Identify which cell holds the provided text, then report its [x, y] central coordinate. 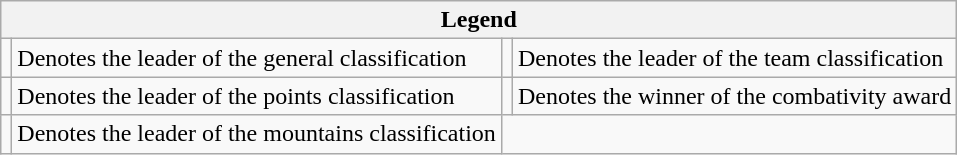
Legend [479, 20]
Denotes the winner of the combativity award [734, 96]
Denotes the leader of the mountains classification [257, 134]
Denotes the leader of the points classification [257, 96]
Denotes the leader of the team classification [734, 58]
Denotes the leader of the general classification [257, 58]
